Determine the (x, y) coordinate at the center of the cell enclosing the given text.  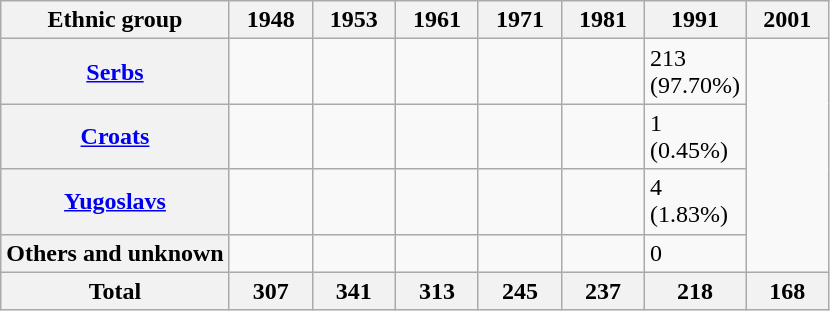
213 (97.70%) (696, 72)
Serbs (115, 72)
168 (788, 291)
1948 (270, 20)
0 (696, 253)
Yugoslavs (115, 202)
1953 (354, 20)
218 (696, 291)
237 (602, 291)
Croats (115, 136)
Others and unknown (115, 253)
Total (115, 291)
Ethnic group (115, 20)
1961 (436, 20)
1 (0.45%) (696, 136)
307 (270, 291)
1991 (696, 20)
341 (354, 291)
4 (1.83%) (696, 202)
2001 (788, 20)
245 (520, 291)
313 (436, 291)
1981 (602, 20)
1971 (520, 20)
